Determine the [x, y] coordinate at the center of the cell enclosing the given text.  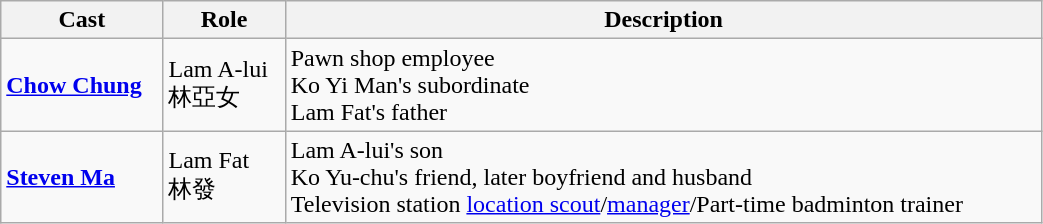
Description [664, 20]
Pawn shop employeeKo Yi Man's subordinateLam Fat's father [664, 85]
Lam Fat林發 [224, 177]
Role [224, 20]
Steven Ma [82, 177]
Cast [82, 20]
Lam A-lui林亞女 [224, 85]
Lam A-lui's sonKo Yu-chu's friend, later boyfriend and husbandTelevision station location scout/manager/Part-time badminton trainer [664, 177]
Chow Chung [82, 85]
